Search for the cell housing the specified text and yield its [x, y] center coordinate. 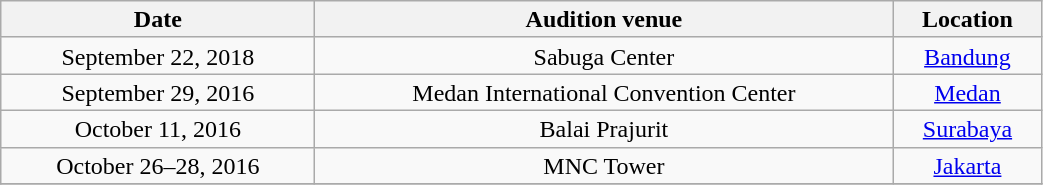
October 11, 2016 [158, 128]
September 22, 2018 [158, 56]
Balai Prajurit [604, 128]
September 29, 2016 [158, 92]
Medan International Convention Center [604, 92]
Date [158, 20]
Bandung [968, 56]
Sabuga Center [604, 56]
MNC Tower [604, 166]
Location [968, 20]
Medan [968, 92]
Audition venue [604, 20]
Jakarta [968, 166]
Surabaya [968, 128]
October 26–28, 2016 [158, 166]
